Determine the [X, Y] coordinate at the center of the cell enclosing the given text.  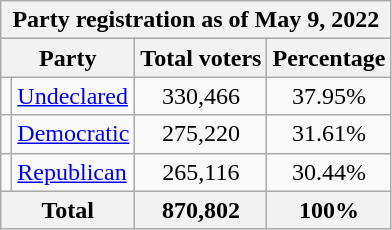
100% [329, 210]
Total [68, 210]
870,802 [201, 210]
330,466 [201, 96]
Republican [74, 172]
Total voters [201, 58]
31.61% [329, 134]
Party registration as of May 9, 2022 [196, 20]
Party [68, 58]
265,116 [201, 172]
Undeclared [74, 96]
Percentage [329, 58]
Democratic [74, 134]
30.44% [329, 172]
37.95% [329, 96]
275,220 [201, 134]
